Extract the (x, y) coordinate from the center of the cell holding the provided text.  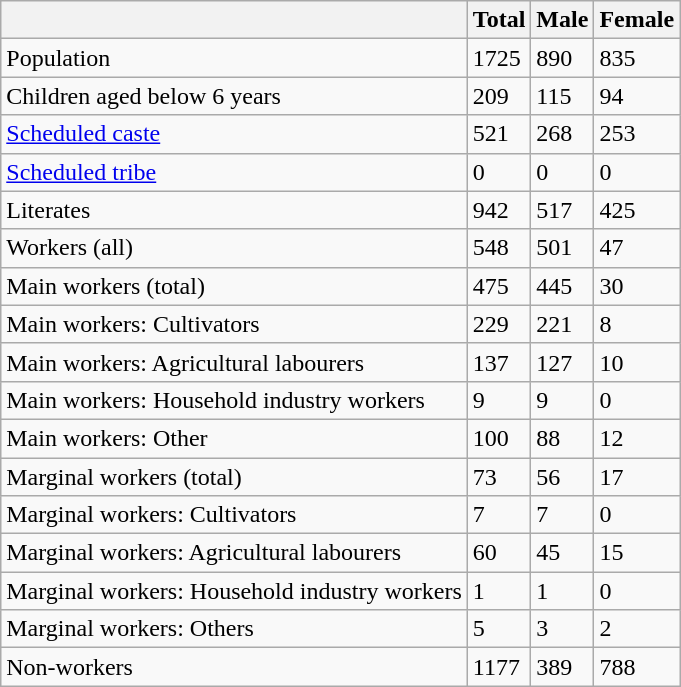
Marginal workers: Household industry workers (234, 591)
475 (499, 286)
5 (499, 629)
73 (499, 477)
Scheduled caste (234, 134)
30 (637, 286)
445 (562, 286)
17 (637, 477)
Male (562, 20)
Main workers: Household industry workers (234, 400)
Main workers (total) (234, 286)
1177 (499, 667)
221 (562, 324)
229 (499, 324)
209 (499, 96)
Literates (234, 210)
253 (637, 134)
1725 (499, 58)
Population (234, 58)
137 (499, 362)
Marginal workers (total) (234, 477)
10 (637, 362)
Marginal workers: Others (234, 629)
425 (637, 210)
Main workers: Cultivators (234, 324)
60 (499, 553)
Main workers: Agricultural labourers (234, 362)
548 (499, 248)
890 (562, 58)
268 (562, 134)
3 (562, 629)
521 (499, 134)
Workers (all) (234, 248)
Total (499, 20)
389 (562, 667)
8 (637, 324)
56 (562, 477)
100 (499, 438)
15 (637, 553)
88 (562, 438)
Scheduled tribe (234, 172)
Non-workers (234, 667)
Children aged below 6 years (234, 96)
47 (637, 248)
2 (637, 629)
115 (562, 96)
788 (637, 667)
942 (499, 210)
517 (562, 210)
45 (562, 553)
835 (637, 58)
Marginal workers: Agricultural labourers (234, 553)
94 (637, 96)
501 (562, 248)
Female (637, 20)
Main workers: Other (234, 438)
127 (562, 362)
12 (637, 438)
Marginal workers: Cultivators (234, 515)
